Find where the given text appears and provide that cell's center as (x, y) coordinate. 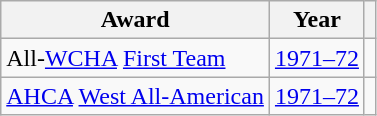
Award (136, 20)
All-WCHA First Team (136, 58)
AHCA West All-American (136, 96)
Year (316, 20)
